Capture the cell that displays the provided text and extract its (x, y) central coordinate. 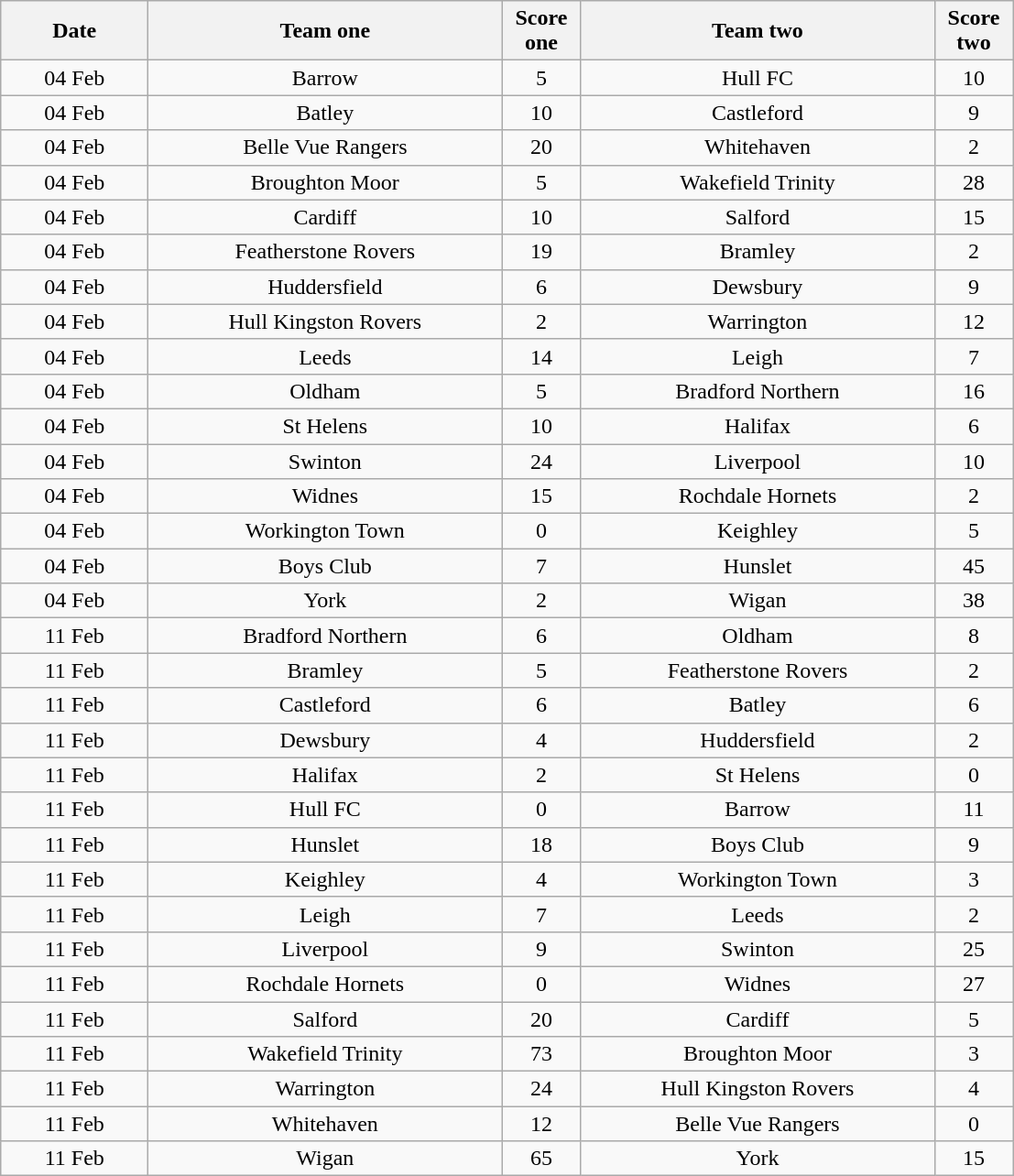
16 (974, 391)
18 (541, 844)
Team one (325, 31)
14 (541, 356)
Score two (974, 31)
38 (974, 601)
11 (974, 810)
Team two (758, 31)
45 (974, 566)
28 (974, 182)
Score one (541, 31)
Date (75, 31)
25 (974, 949)
8 (974, 636)
27 (974, 984)
65 (541, 1159)
73 (541, 1054)
19 (541, 252)
